Capture the cell that displays the provided text and extract its (x, y) central coordinate. 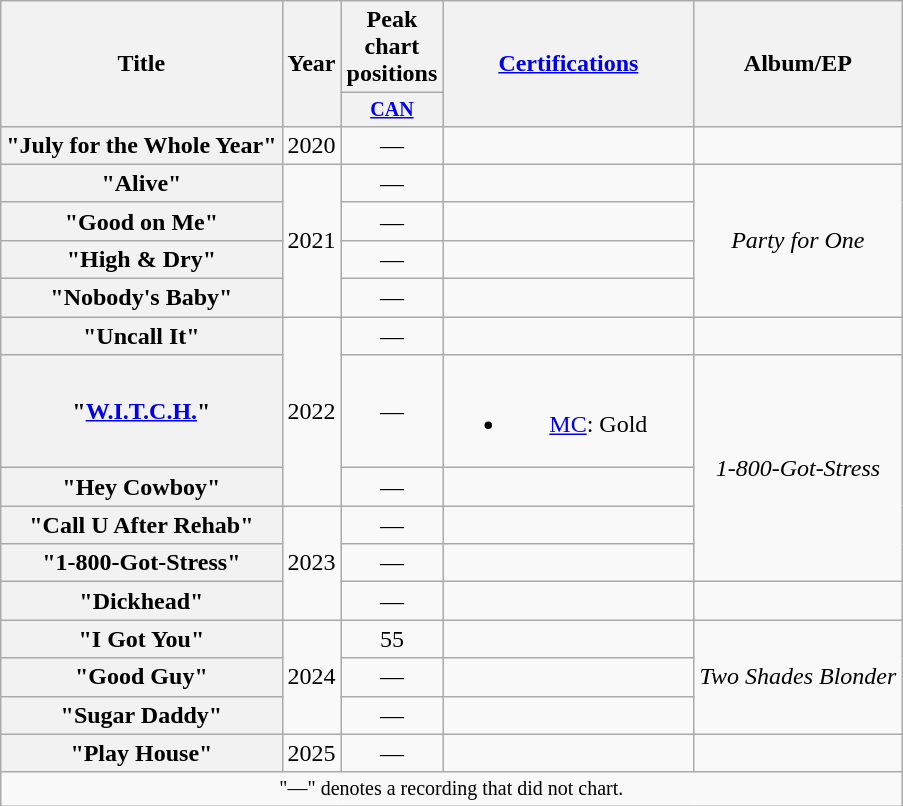
2021 (312, 240)
"Sugar Daddy" (142, 715)
Party for One (798, 240)
"Dickhead" (142, 601)
2023 (312, 563)
Certifications (568, 64)
"Uncall It" (142, 336)
"Hey Cowboy" (142, 487)
"Alive" (142, 183)
"Play House" (142, 753)
MC: Gold (568, 412)
CAN (392, 110)
Year (312, 64)
"Good Guy" (142, 677)
Two Shades Blonder (798, 677)
"July for the Whole Year" (142, 145)
Album/EP (798, 64)
"—" denotes a recording that did not chart. (452, 788)
"High & Dry" (142, 259)
2020 (312, 145)
Title (142, 64)
2022 (312, 412)
"I Got You" (142, 639)
"1-800-Got-Stress" (142, 563)
55 (392, 639)
2024 (312, 677)
"Call U After Rehab" (142, 525)
2025 (312, 753)
"Good on Me" (142, 221)
"W.I.T.C.H." (142, 412)
"Nobody's Baby" (142, 298)
Peak chart positions (392, 47)
1-800-Got-Stress (798, 468)
